From the cell containing the given text, extract its center point as (X, Y) coordinate. 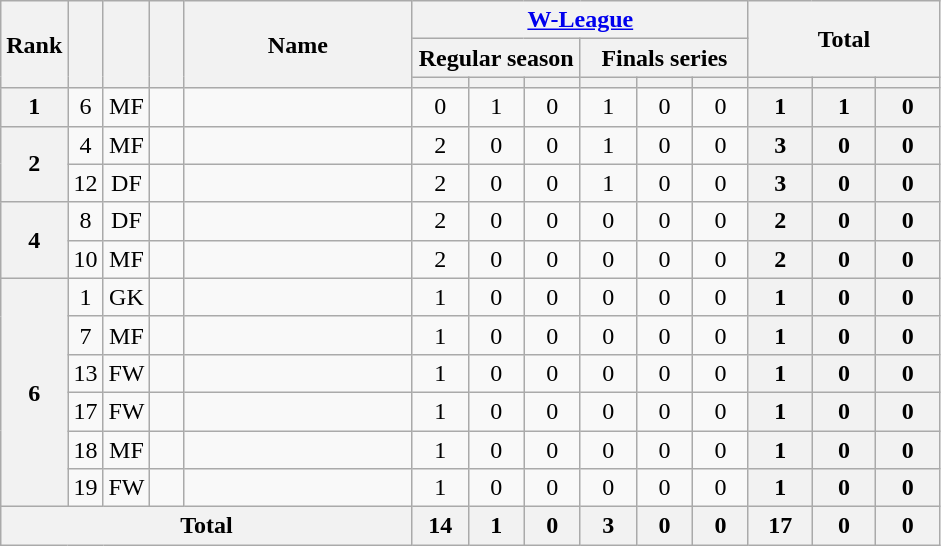
19 (86, 488)
8 (86, 221)
12 (86, 183)
13 (86, 373)
Rank (34, 44)
Finals series (664, 58)
GK (126, 297)
10 (86, 259)
7 (86, 335)
18 (86, 449)
14 (440, 526)
W-League (580, 20)
Regular season (496, 58)
Name (298, 44)
